Detect which cell encompasses the target text, then output its (X, Y) center coordinate. 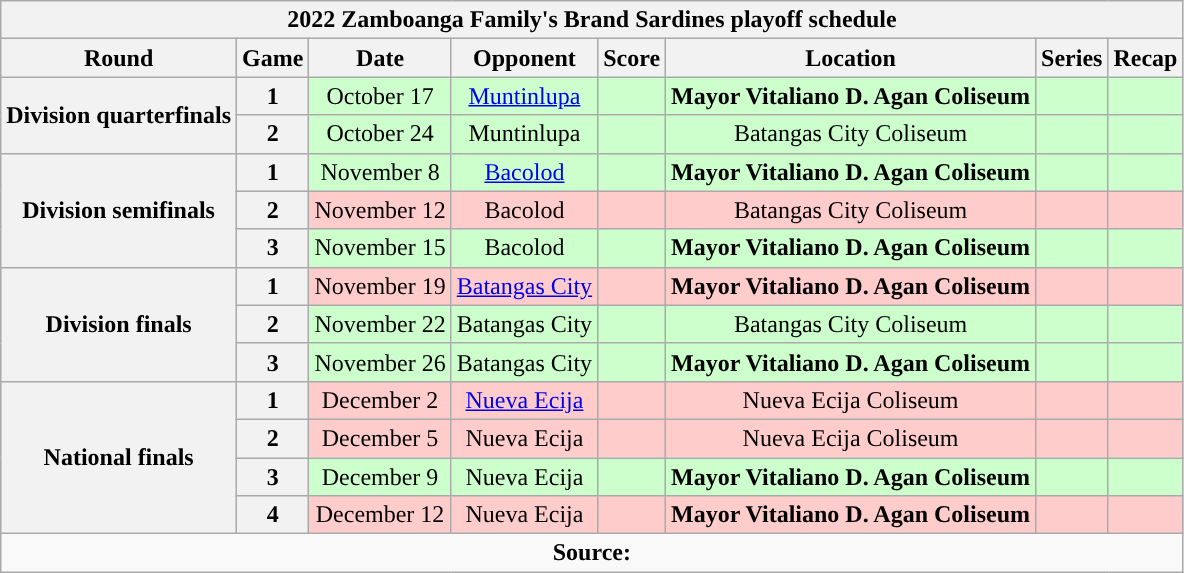
Division semifinals (119, 210)
November 26 (380, 362)
Source: (592, 553)
Game (273, 58)
November 12 (380, 210)
Opponent (524, 58)
Division quarterfinals (119, 115)
2022 Zamboanga Family's Brand Sardines playoff schedule (592, 20)
4 (273, 515)
Date (380, 58)
October 17 (380, 96)
November 8 (380, 172)
December 2 (380, 400)
December 9 (380, 477)
Division finals (119, 324)
November 22 (380, 324)
Series (1072, 58)
Recap (1146, 58)
November 15 (380, 248)
December 12 (380, 515)
Round (119, 58)
October 24 (380, 134)
December 5 (380, 438)
November 19 (380, 286)
National finals (119, 457)
Score (632, 58)
Location (851, 58)
